Return [X, Y] of the center of cell containing provided text 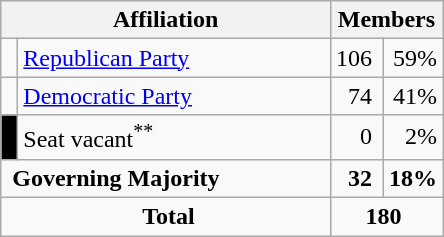
Total [166, 217]
Affiliation [166, 20]
Members [386, 20]
Republican Party [174, 58]
32 [356, 178]
106 [356, 58]
18% [412, 178]
41% [412, 96]
Democratic Party [174, 96]
74 [356, 96]
180 [386, 217]
Seat vacant** [174, 138]
Governing Majority [166, 178]
0 [356, 138]
59% [412, 58]
2% [412, 138]
